Identify which cell holds the provided text, then report its [X, Y] central coordinate. 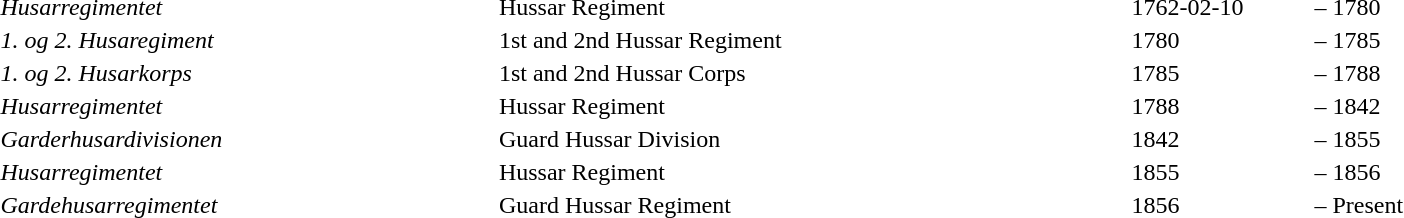
1st and 2nd Hussar Regiment [812, 40]
1780 [1220, 40]
1842 [1220, 139]
1st and 2nd Hussar Corps [812, 73]
1788 [1220, 106]
Guard Hussar Division [812, 139]
1785 [1220, 73]
1855 [1220, 172]
